Provide the (X, Y) coordinate of the cell's center where the given text is located.  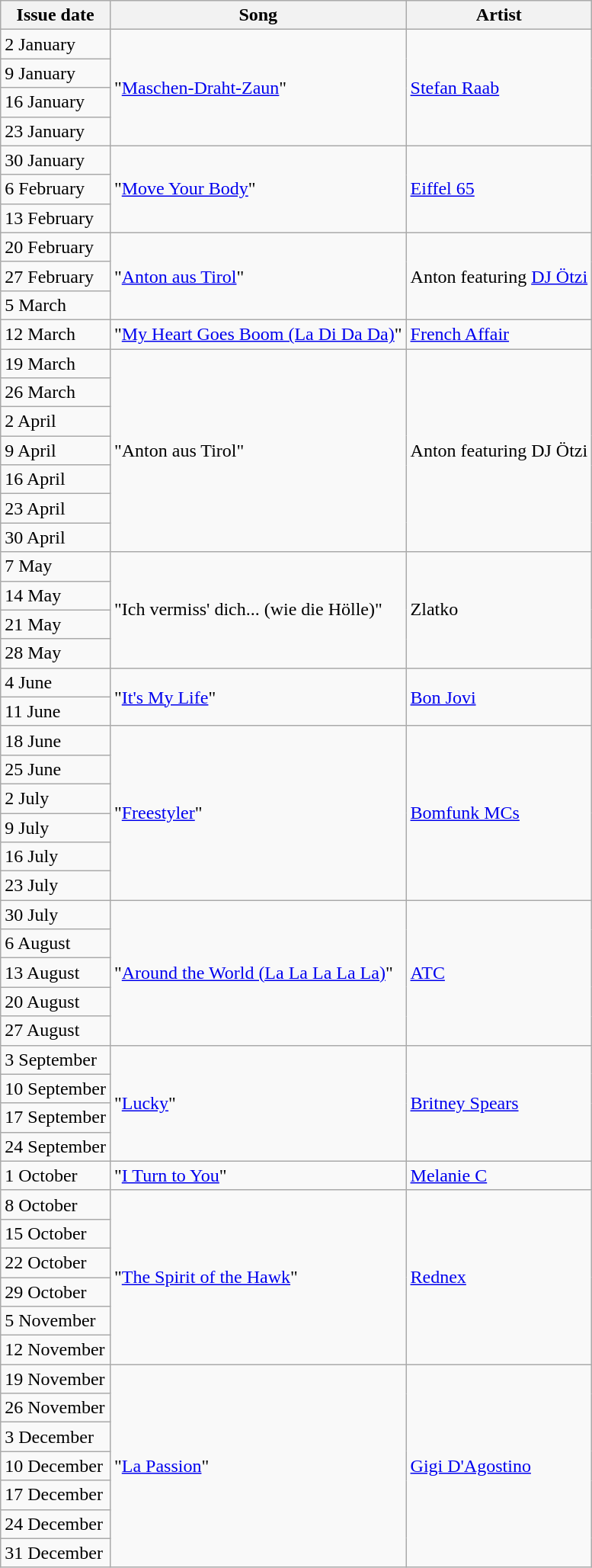
22 October (56, 1262)
13 August (56, 973)
7 May (56, 566)
Zlatko (499, 610)
27 February (56, 276)
Eiffel 65 (499, 189)
16 April (56, 479)
2 July (56, 798)
Song (258, 15)
ATC (499, 973)
10 September (56, 1089)
15 October (56, 1233)
19 March (56, 364)
Issue date (56, 15)
3 December (56, 1437)
Melanie C (499, 1175)
1 October (56, 1175)
8 October (56, 1204)
23 January (56, 131)
"Move Your Body" (258, 189)
16 January (56, 102)
6 February (56, 189)
Britney Spears (499, 1103)
13 February (56, 218)
18 June (56, 740)
"My Heart Goes Boom (La Di Da Da)" (258, 334)
20 August (56, 1002)
30 January (56, 160)
31 December (56, 1553)
"Ich vermiss' dich... (wie die Hölle)" (258, 610)
2 January (56, 44)
17 December (56, 1495)
"The Spirit of the Hawk" (258, 1277)
Stefan Raab (499, 88)
2 April (56, 422)
30 July (56, 915)
Gigi D'Agostino (499, 1466)
12 March (56, 334)
26 March (56, 393)
24 September (56, 1146)
French Affair (499, 334)
"Freestyler" (258, 813)
5 March (56, 305)
27 August (56, 1031)
"It's My Life" (258, 697)
"La Passion" (258, 1466)
28 May (56, 653)
Bon Jovi (499, 697)
14 May (56, 595)
"Maschen-Draht-Zaun" (258, 88)
25 June (56, 769)
29 October (56, 1292)
9 July (56, 827)
4 June (56, 682)
9 January (56, 73)
"I Turn to You" (258, 1175)
Artist (499, 15)
23 July (56, 886)
30 April (56, 537)
20 February (56, 247)
9 April (56, 451)
3 September (56, 1060)
"Around the World (La La La La La)" (258, 973)
Rednex (499, 1277)
11 June (56, 711)
"Lucky" (258, 1103)
Bomfunk MCs (499, 813)
19 November (56, 1379)
23 April (56, 508)
6 August (56, 944)
5 November (56, 1321)
12 November (56, 1350)
26 November (56, 1408)
24 December (56, 1524)
10 December (56, 1466)
21 May (56, 624)
16 July (56, 857)
17 September (56, 1117)
